Search for the cell housing the specified text and yield its (x, y) center coordinate. 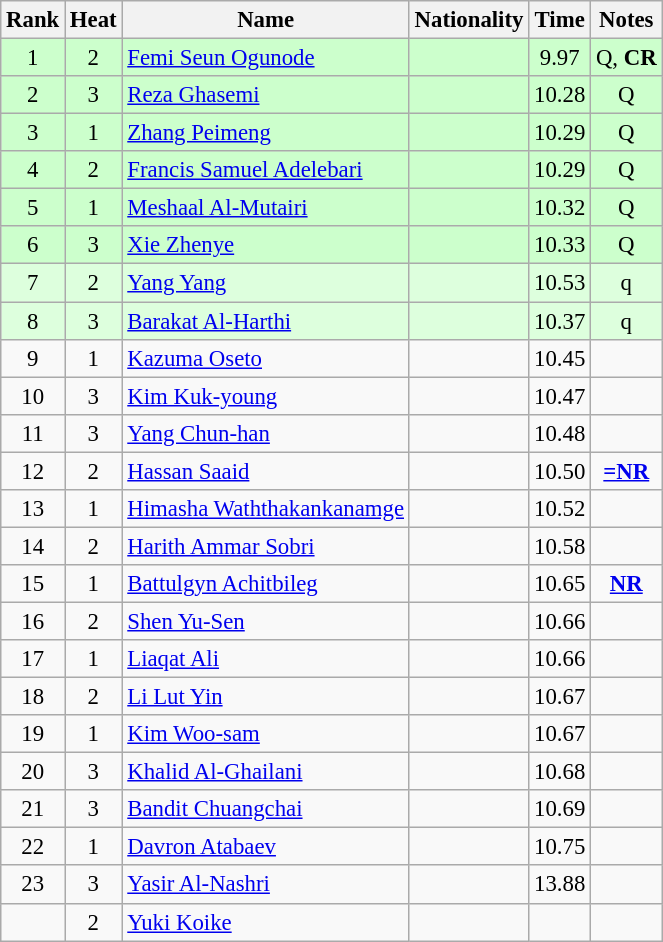
Yang Yang (266, 283)
=NR (626, 471)
18 (33, 697)
10.48 (560, 433)
22 (33, 847)
Meshaal Al-Mutairi (266, 208)
Kazuma Oseto (266, 358)
10.53 (560, 283)
Kim Kuk-young (266, 396)
Davron Atabaev (266, 847)
Himasha Waththakankanamge (266, 509)
Li Lut Yin (266, 697)
Yang Chun-han (266, 433)
Zhang Peimeng (266, 133)
Yasir Al-Nashri (266, 885)
11 (33, 433)
15 (33, 584)
7 (33, 283)
Femi Seun Ogunode (266, 58)
8 (33, 321)
10.68 (560, 772)
10.45 (560, 358)
Shen Yu-Sen (266, 621)
9 (33, 358)
Notes (626, 20)
10.58 (560, 546)
Harith Ammar Sobri (266, 546)
13.88 (560, 885)
9.97 (560, 58)
Name (266, 20)
17 (33, 659)
12 (33, 471)
4 (33, 170)
Bandit Chuangchai (266, 809)
16 (33, 621)
Heat (94, 20)
Rank (33, 20)
NR (626, 584)
10.37 (560, 321)
20 (33, 772)
Yuki Koike (266, 922)
10.52 (560, 509)
Barakat Al-Harthi (266, 321)
10.65 (560, 584)
21 (33, 809)
Reza Ghasemi (266, 95)
14 (33, 546)
5 (33, 208)
Xie Zhenye (266, 245)
Nationality (468, 20)
10 (33, 396)
Francis Samuel Adelebari (266, 170)
10.47 (560, 396)
19 (33, 734)
23 (33, 885)
Battulgyn Achitbileg (266, 584)
Khalid Al-Ghailani (266, 772)
Q, CR (626, 58)
10.69 (560, 809)
10.33 (560, 245)
10.50 (560, 471)
6 (33, 245)
Liaqat Ali (266, 659)
13 (33, 509)
Hassan Saaid (266, 471)
10.75 (560, 847)
10.28 (560, 95)
Kim Woo-sam (266, 734)
10.32 (560, 208)
Time (560, 20)
